Return the (x, y) coordinate for the center point of the cell that contains the specified text.  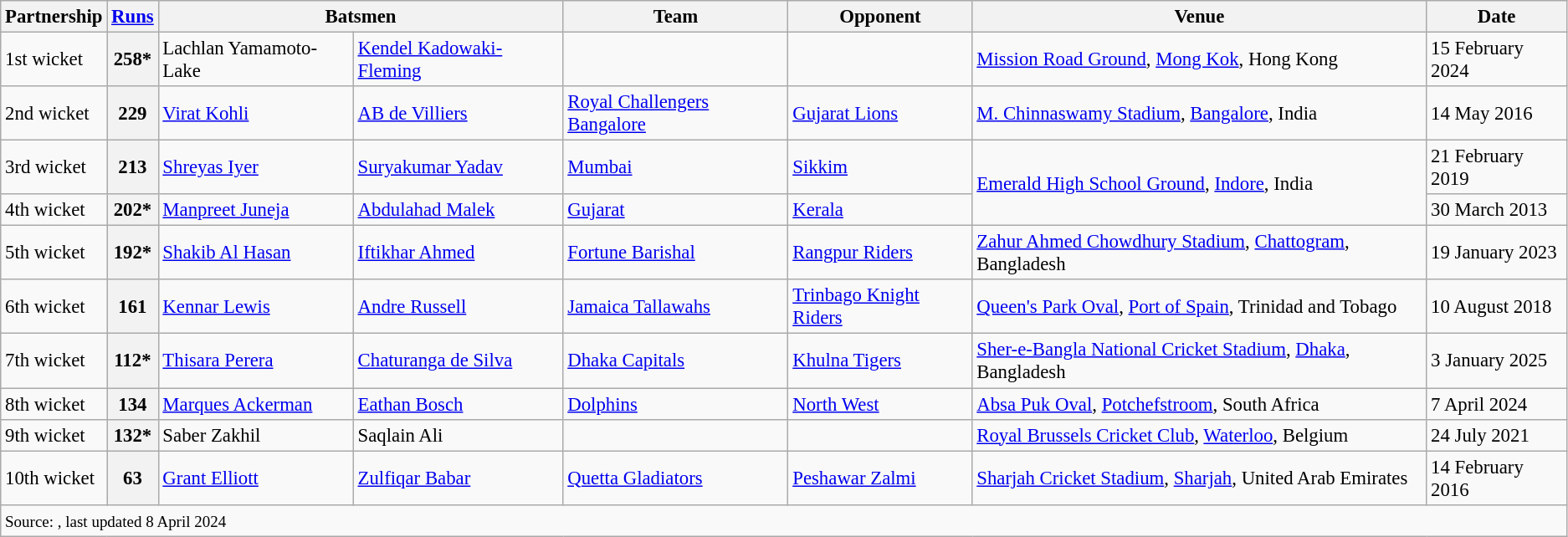
Marques Ackerman (256, 404)
5th wicket (54, 253)
Kerala (880, 210)
213 (132, 167)
Khulna Tigers (880, 361)
10th wicket (54, 478)
Partnership (54, 17)
Virat Kohli (256, 114)
Mission Road Ground, Mong Kok, Hong Kong (1200, 60)
Lachlan Yamamoto-Lake (256, 60)
Jamaica Tallawahs (676, 306)
Dolphins (676, 404)
Sher-e-Bangla National Cricket Stadium, Dhaka, Bangladesh (1200, 361)
10 August 2018 (1497, 306)
Shakib Al Hasan (256, 253)
Royal Challengers Bangalore (676, 114)
134 (132, 404)
24 July 2021 (1497, 435)
Sikkim (880, 167)
Rangpur Riders (880, 253)
Team (676, 17)
3 January 2025 (1497, 361)
7 April 2024 (1497, 404)
2nd wicket (54, 114)
Eathan Bosch (459, 404)
Zahur Ahmed Chowdhury Stadium, Chattogram, Bangladesh (1200, 253)
Quetta Gladiators (676, 478)
Saqlain Ali (459, 435)
19 January 2023 (1497, 253)
Mumbai (676, 167)
15 February 2024 (1497, 60)
Grant Elliott (256, 478)
30 March 2013 (1497, 210)
8th wicket (54, 404)
Dhaka Capitals (676, 361)
Gujarat (676, 210)
Gujarat Lions (880, 114)
Iftikhar Ahmed (459, 253)
161 (132, 306)
4th wicket (54, 210)
14 February 2016 (1497, 478)
Royal Brussels Cricket Club, Waterloo, Belgium (1200, 435)
Opponent (880, 17)
192* (132, 253)
21 February 2019 (1497, 167)
Suryakumar Yadav (459, 167)
Trinbago Knight Riders (880, 306)
Venue (1200, 17)
Shreyas Iyer (256, 167)
Kennar Lewis (256, 306)
Manpreet Juneja (256, 210)
1st wicket (54, 60)
Source: , last updated 8 April 2024 (784, 520)
14 May 2016 (1497, 114)
M. Chinnaswamy Stadium, Bangalore, India (1200, 114)
63 (132, 478)
Saber Zakhil (256, 435)
Fortune Barishal (676, 253)
Queen's Park Oval, Port of Spain, Trinidad and Tobago (1200, 306)
132* (132, 435)
202* (132, 210)
Absa Puk Oval, Potchefstroom, South Africa (1200, 404)
6th wicket (54, 306)
Date (1497, 17)
Zulfiqar Babar (459, 478)
Runs (132, 17)
7th wicket (54, 361)
Sharjah Cricket Stadium, Sharjah, United Arab Emirates (1200, 478)
Abdulahad Malek (459, 210)
AB de Villiers (459, 114)
Andre Russell (459, 306)
Kendel Kadowaki-Fleming (459, 60)
229 (132, 114)
Chaturanga de Silva (459, 361)
9th wicket (54, 435)
Batsmen (361, 17)
Emerald High School Ground, Indore, India (1200, 183)
Peshawar Zalmi (880, 478)
North West (880, 404)
3rd wicket (54, 167)
Thisara Perera (256, 361)
112* (132, 361)
258* (132, 60)
